Capture the cell that displays the provided text and extract its [x, y] central coordinate. 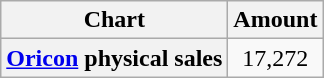
Oricon physical sales [114, 58]
17,272 [276, 58]
Chart [114, 20]
Amount [276, 20]
